Extract the [X, Y] coordinate from the center of the cell holding the provided text.  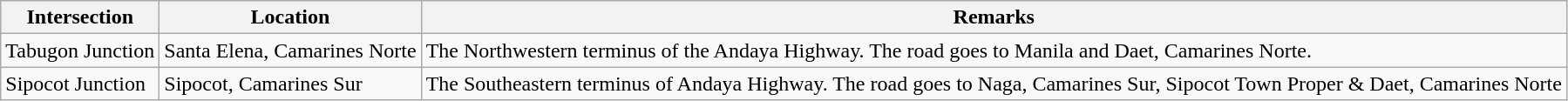
Remarks [994, 17]
Sipocot Junction [80, 84]
Sipocot, Camarines Sur [290, 84]
The Southeastern terminus of Andaya Highway. The road goes to Naga, Camarines Sur, Sipocot Town Proper & Daet, Camarines Norte [994, 84]
Intersection [80, 17]
The Northwestern terminus of the Andaya Highway. The road goes to Manila and Daet, Camarines Norte. [994, 50]
Santa Elena, Camarines Norte [290, 50]
Location [290, 17]
Tabugon Junction [80, 50]
